Return the (X, Y) coordinate for the center point of the cell that contains the specified text.  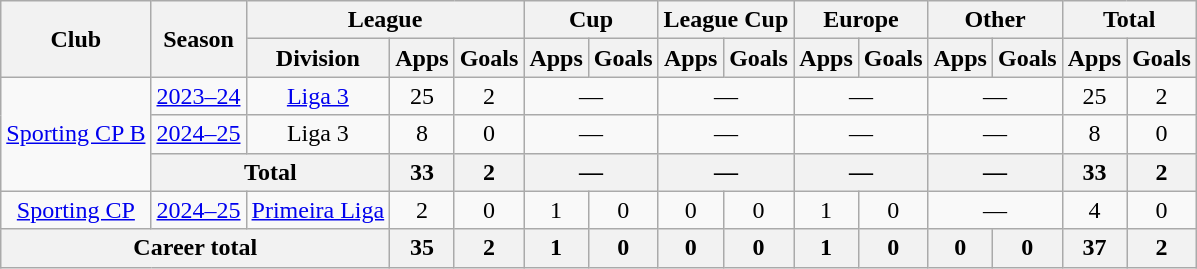
4 (1094, 210)
Club (76, 39)
37 (1094, 248)
Division (318, 58)
League Cup (726, 20)
League (385, 20)
Season (198, 39)
2023–24 (198, 96)
Primeira Liga (318, 210)
Other (995, 20)
Europe (861, 20)
35 (422, 248)
Sporting CP (76, 210)
Sporting CP B (76, 134)
Cup (591, 20)
Career total (196, 248)
